Determine the (X, Y) coordinate at the center of the cell enclosing the given text.  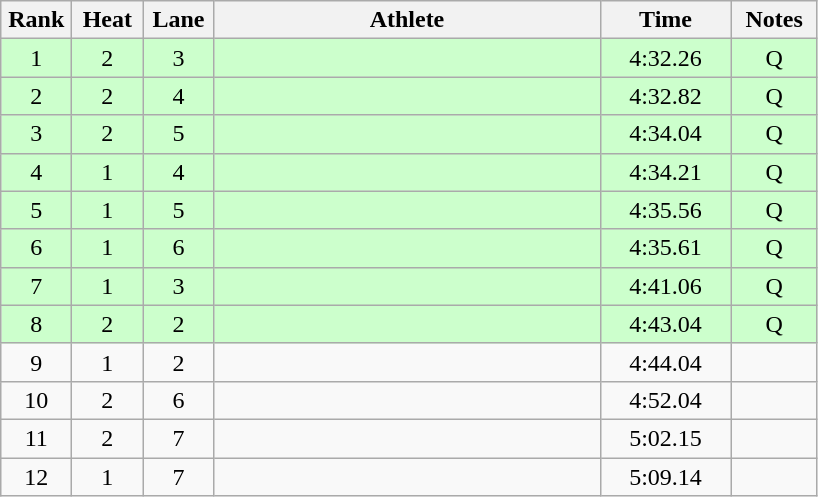
Notes (774, 20)
4:32.82 (666, 96)
5:09.14 (666, 477)
9 (36, 362)
Lane (178, 20)
4:41.06 (666, 286)
4:43.04 (666, 324)
Athlete (407, 20)
Heat (108, 20)
4:52.04 (666, 400)
4:34.04 (666, 134)
Time (666, 20)
4:32.26 (666, 58)
4:34.21 (666, 172)
5:02.15 (666, 438)
4:35.56 (666, 210)
12 (36, 477)
10 (36, 400)
11 (36, 438)
Rank (36, 20)
4:35.61 (666, 248)
4:44.04 (666, 362)
8 (36, 324)
